Output the (X, Y) coordinate of the center of the cell containing the given text.  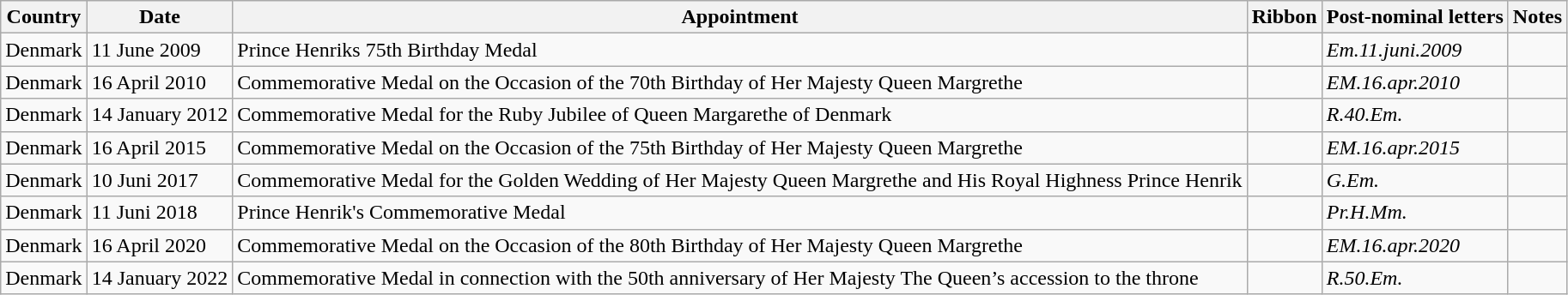
R.50.Em. (1415, 278)
Commemorative Medal on the Occasion of the 80th Birthday of Her Majesty Queen Margrethe (740, 245)
10 Juni 2017 (160, 180)
Appointment (740, 17)
Commemorative Medal on the Occasion of the 70th Birthday of Her Majesty Queen Margrethe (740, 82)
Pr.H.Mm. (1415, 213)
EM.16.apr.2015 (1415, 147)
Prince Henrik's Commemorative Medal (740, 213)
EM.16.apr.2020 (1415, 245)
Commemorative Medal for the Golden Wedding of Her Majesty Queen Margrethe and His Royal Highness Prince Henrik (740, 180)
EM.16.apr.2010 (1415, 82)
Notes (1537, 17)
Country (44, 17)
R.40.Em. (1415, 115)
Commemorative Medal on the Occasion of the 75th Birthday of Her Majesty Queen Margrethe (740, 147)
16 April 2015 (160, 147)
14 January 2022 (160, 278)
16 April 2020 (160, 245)
Commemorative Medal for the Ruby Jubilee of Queen Margarethe of Denmark (740, 115)
14 January 2012 (160, 115)
G.Em. (1415, 180)
16 April 2010 (160, 82)
11 June 2009 (160, 50)
Em.11.juni.2009 (1415, 50)
11 Juni 2018 (160, 213)
Prince Henriks 75th Birthday Medal (740, 50)
Commemorative Medal in connection with the 50th anniversary of Her Majesty The Queen’s accession to the throne (740, 278)
Date (160, 17)
Ribbon (1285, 17)
Post-nominal letters (1415, 17)
